Return [X, Y] of the center of cell containing provided text 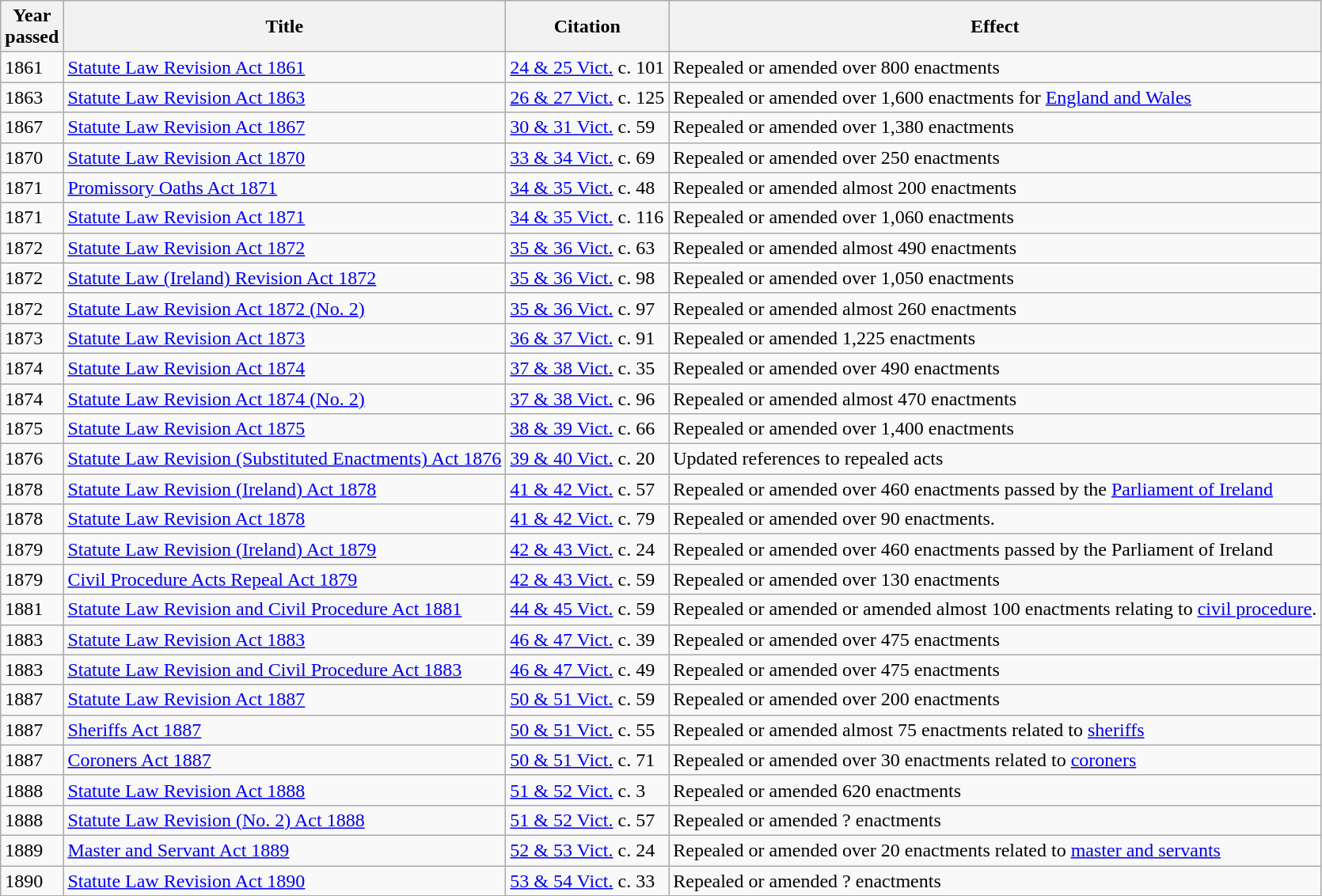
1876 [32, 459]
35 & 36 Vict. c. 63 [587, 248]
Repealed or amended over 800 enactments [995, 67]
34 & 35 Vict. c. 48 [587, 188]
Statute Law Revision Act 1874 [285, 368]
Statute Law Revision and Civil Procedure Act 1883 [285, 670]
51 & 52 Vict. c. 3 [587, 790]
Statute Law (Ireland) Revision Act 1872 [285, 278]
Repealed or amended over 1,050 enactments [995, 278]
Sheriffs Act 1887 [285, 730]
1890 [32, 881]
Coroners Act 1887 [285, 760]
Statute Law Revision (No. 2) Act 1888 [285, 820]
1861 [32, 67]
Repealed or amended almost 470 enactments [995, 398]
1870 [32, 158]
Promissory Oaths Act 1871 [285, 188]
Statute Law Revision Act 1871 [285, 218]
Repealed or amended over 1,600 enactments for England and Wales [995, 97]
Statute Law Revision Act 1867 [285, 127]
Repealed or amended over 200 enactments [995, 700]
50 & 51 Vict. c. 55 [587, 730]
Statute Law Revision (Substituted Enactments) Act 1876 [285, 459]
Statute Law Revision Act 1890 [285, 881]
39 & 40 Vict. c. 20 [587, 459]
52 & 53 Vict. c. 24 [587, 850]
38 & 39 Vict. c. 66 [587, 429]
Repealed or amended over 20 enactments related to master and servants [995, 850]
Repealed or amended over 250 enactments [995, 158]
1881 [32, 609]
Repealed or amended almost 260 enactments [995, 308]
Statute Law Revision Act 1878 [285, 519]
26 & 27 Vict. c. 125 [587, 97]
42 & 43 Vict. c. 24 [587, 549]
Statute Law Revision and Civil Procedure Act 1881 [285, 609]
Repealed or amended over 1,400 enactments [995, 429]
Master and Servant Act 1889 [285, 850]
Repealed or amended over 90 enactments. [995, 519]
35 & 36 Vict. c. 97 [587, 308]
Repealed or amended 620 enactments [995, 790]
34 & 35 Vict. c. 116 [587, 218]
24 & 25 Vict. c. 101 [587, 67]
41 & 42 Vict. c. 79 [587, 519]
51 & 52 Vict. c. 57 [587, 820]
Statute Law Revision Act 1883 [285, 640]
Statute Law Revision Act 1870 [285, 158]
Statute Law Revision (Ireland) Act 1879 [285, 549]
37 & 38 Vict. c. 96 [587, 398]
37 & 38 Vict. c. 35 [587, 368]
46 & 47 Vict. c. 49 [587, 670]
Citation [587, 27]
1873 [32, 338]
Statute Law Revision Act 1873 [285, 338]
42 & 43 Vict. c. 59 [587, 579]
Repealed or amended or amended almost 100 enactments relating to civil procedure. [995, 609]
36 & 37 Vict. c. 91 [587, 338]
Statute Law Revision Act 1861 [285, 67]
30 & 31 Vict. c. 59 [587, 127]
Repealed or amended over 30 enactments related to coroners [995, 760]
1867 [32, 127]
Statute Law Revision Act 1875 [285, 429]
Repealed or amended 1,225 enactments [995, 338]
Civil Procedure Acts Repeal Act 1879 [285, 579]
Repealed or amended almost 75 enactments related to sheriffs [995, 730]
Effect [995, 27]
41 & 42 Vict. c. 57 [587, 489]
Repealed or amended over 490 enactments [995, 368]
Statute Law Revision Act 1887 [285, 700]
46 & 47 Vict. c. 39 [587, 640]
Yearpassed [32, 27]
Statute Law Revision Act 1863 [285, 97]
44 & 45 Vict. c. 59 [587, 609]
Statute Law Revision Act 1872 (No. 2) [285, 308]
Statute Law Revision Act 1888 [285, 790]
Repealed or amended almost 490 enactments [995, 248]
1875 [32, 429]
33 & 34 Vict. c. 69 [587, 158]
Statute Law Revision Act 1874 (No. 2) [285, 398]
Repealed or amended over 1,380 enactments [995, 127]
1889 [32, 850]
Repealed or amended almost 200 enactments [995, 188]
Repealed or amended over 130 enactments [995, 579]
Updated references to repealed acts [995, 459]
1863 [32, 97]
Statute Law Revision (Ireland) Act 1878 [285, 489]
50 & 51 Vict. c. 71 [587, 760]
Statute Law Revision Act 1872 [285, 248]
Title [285, 27]
Repealed or amended over 1,060 enactments [995, 218]
35 & 36 Vict. c. 98 [587, 278]
53 & 54 Vict. c. 33 [587, 881]
50 & 51 Vict. c. 59 [587, 700]
